From the cell containing the given text, extract its center point as (X, Y) coordinate. 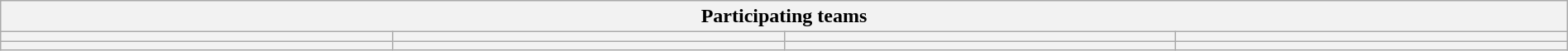
Participating teams (784, 16)
